For the text-containing cell, return its midpoint in [x, y] coordinate format. 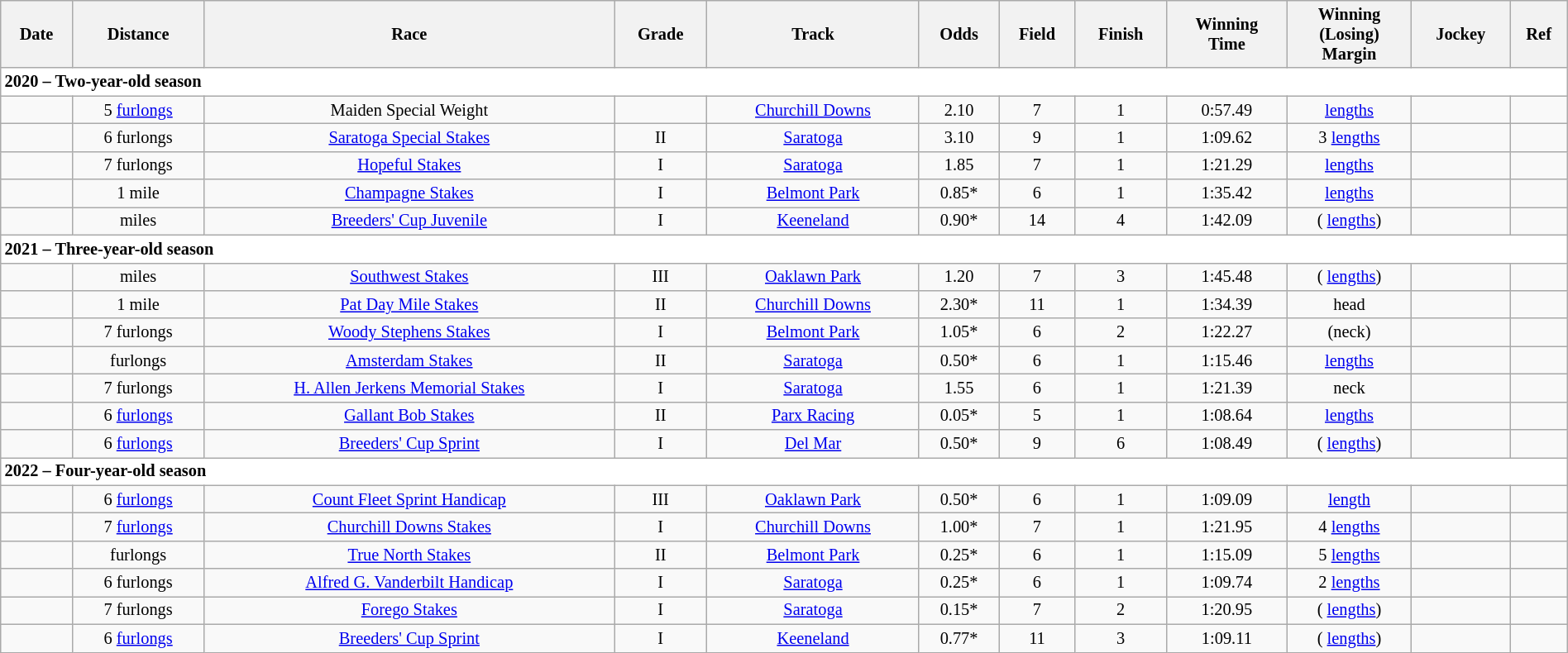
1:34.39 [1226, 304]
2.30* [958, 304]
1:09.62 [1226, 137]
1:15.46 [1226, 360]
Alfred G. Vanderbilt Handicap [409, 583]
0.90* [958, 221]
Parx Racing [814, 416]
Finish [1121, 34]
Jockey [1460, 34]
WinningTime [1226, 34]
2022 – Four-year-old season [784, 471]
2021 – Three-year-old season [784, 249]
1:20.95 [1226, 610]
0.85* [958, 193]
5 [1037, 416]
True North Stakes [409, 555]
1:35.42 [1226, 193]
1.00* [958, 527]
Race [409, 34]
1:08.64 [1226, 416]
0.15* [958, 610]
Hopeful Stakes [409, 165]
1.05* [958, 332]
1:15.09 [1226, 555]
Gallant Bob Stakes [409, 416]
Del Mar [814, 444]
Ref [1538, 34]
0.77* [958, 638]
Winning(Losing)Margin [1350, 34]
Odds [958, 34]
(neck) [1350, 332]
3.10 [958, 137]
1:09.11 [1226, 638]
1:21.39 [1226, 388]
1.85 [958, 165]
Track [814, 34]
1.20 [958, 277]
head [1350, 304]
5 lengths [1350, 555]
1:08.49 [1226, 444]
1:22.27 [1226, 332]
Saratoga Special Stakes [409, 137]
1:42.09 [1226, 221]
Forego Stakes [409, 610]
Distance [138, 34]
0:57.49 [1226, 110]
Champagne Stakes [409, 193]
Woody Stephens Stakes [409, 332]
5 furlongs [138, 110]
14 [1037, 221]
4 [1121, 221]
Churchill Downs Stakes [409, 527]
2.10 [958, 110]
0.05* [958, 416]
3 lengths [1350, 137]
neck [1350, 388]
Southwest Stakes [409, 277]
1:09.74 [1226, 583]
H. Allen Jerkens Memorial Stakes [409, 388]
Field [1037, 34]
1.55 [958, 388]
1:45.48 [1226, 277]
Count Fleet Sprint Handicap [409, 499]
length [1350, 499]
Breeders' Cup Juvenile [409, 221]
Maiden Special Weight [409, 110]
4 lengths [1350, 527]
Date [36, 34]
2 lengths [1350, 583]
1:21.29 [1226, 165]
Pat Day Mile Stakes [409, 304]
2020 – Two-year-old season [784, 82]
1:21.95 [1226, 527]
Amsterdam Stakes [409, 360]
1:09.09 [1226, 499]
Grade [661, 34]
